Identify which cell holds the provided text, then report its [X, Y] central coordinate. 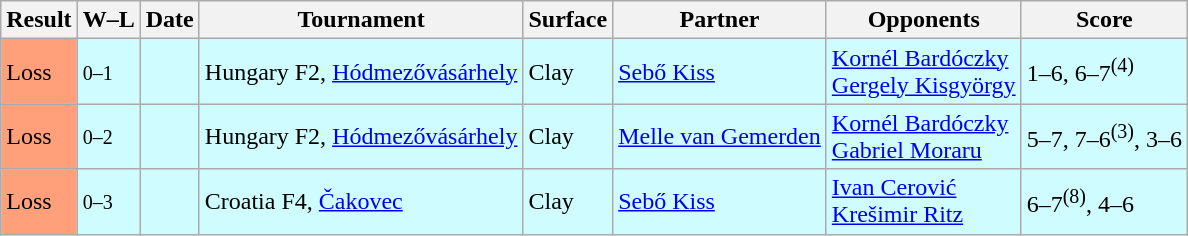
Surface [568, 20]
0–3 [108, 202]
Score [1104, 20]
Ivan Cerović Krešimir Ritz [924, 202]
Kornél Bardóczky Gabriel Moraru [924, 136]
0–1 [108, 72]
Date [170, 20]
6–7(8), 4–6 [1104, 202]
Result [39, 20]
0–2 [108, 136]
Croatia F4, Čakovec [361, 202]
1–6, 6–7(4) [1104, 72]
5–7, 7–6(3), 3–6 [1104, 136]
Tournament [361, 20]
Melle van Gemerden [720, 136]
Opponents [924, 20]
Partner [720, 20]
Kornél Bardóczky Gergely Kisgyörgy [924, 72]
W–L [108, 20]
